Pinpoint the cell where the given text exists, returning its [x, y] midpoint coordinate. 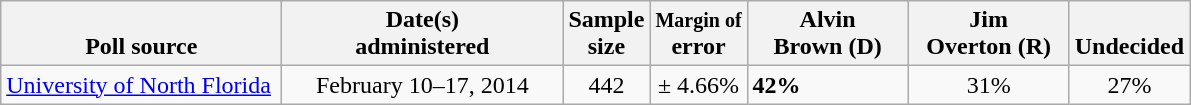
42% [828, 85]
Undecided [1129, 34]
Poll source [142, 34]
31% [988, 85]
February 10–17, 2014 [422, 85]
University of North Florida [142, 85]
AlvinBrown (D) [828, 34]
Samplesize [606, 34]
27% [1129, 85]
Date(s)administered [422, 34]
Margin oferror [698, 34]
± 4.66% [698, 85]
JimOverton (R) [988, 34]
442 [606, 85]
